Provide the (x, y) coordinate of the cell's center where the given text is located.  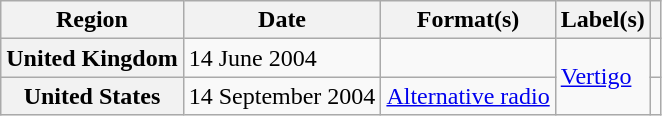
Alternative radio (468, 96)
14 September 2004 (282, 96)
Format(s) (468, 20)
14 June 2004 (282, 58)
Label(s) (602, 20)
United States (92, 96)
United Kingdom (92, 58)
Region (92, 20)
Date (282, 20)
Vertigo (602, 77)
